Capture the cell that displays the provided text and extract its (X, Y) central coordinate. 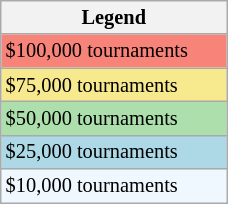
Legend (114, 17)
$100,000 tournaments (114, 51)
$75,000 tournaments (114, 85)
$10,000 tournaments (114, 186)
$25,000 tournaments (114, 152)
$50,000 tournaments (114, 118)
